Return the (X, Y) coordinate for the center point of the cell that contains the specified text.  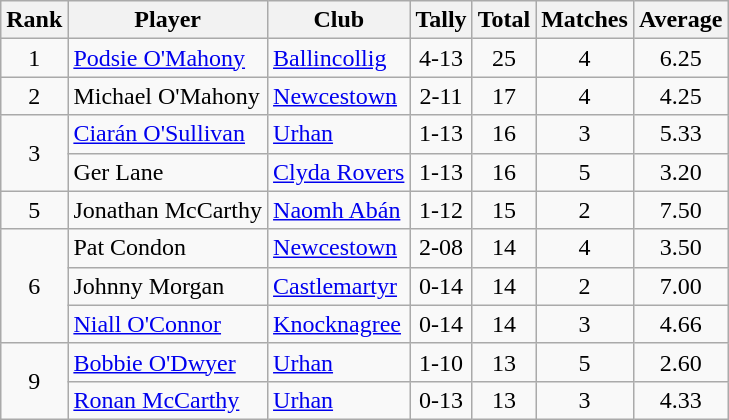
4.66 (680, 324)
Podsie O'Mahony (168, 58)
5.33 (680, 134)
Naomh Abán (339, 210)
Bobbie O'Dwyer (168, 362)
4.25 (680, 96)
17 (504, 96)
2-08 (441, 248)
Matches (585, 20)
6 (34, 286)
Knocknagree (339, 324)
Club (339, 20)
2.60 (680, 362)
3.50 (680, 248)
Total (504, 20)
Tally (441, 20)
4-13 (441, 58)
1 (34, 58)
Player (168, 20)
Ciarán O'Sullivan (168, 134)
Clyda Rovers (339, 172)
Rank (34, 20)
6.25 (680, 58)
15 (504, 210)
Ger Lane (168, 172)
2-11 (441, 96)
1-12 (441, 210)
0-13 (441, 400)
Ronan McCarthy (168, 400)
Johnny Morgan (168, 286)
Michael O'Mahony (168, 96)
7.50 (680, 210)
Ballincollig (339, 58)
9 (34, 381)
25 (504, 58)
Jonathan McCarthy (168, 210)
Pat Condon (168, 248)
Niall O'Connor (168, 324)
7.00 (680, 286)
3.20 (680, 172)
4.33 (680, 400)
1-10 (441, 362)
Average (680, 20)
Castlemartyr (339, 286)
